Locate the cell with the specified text and output its [x, y] center coordinate. 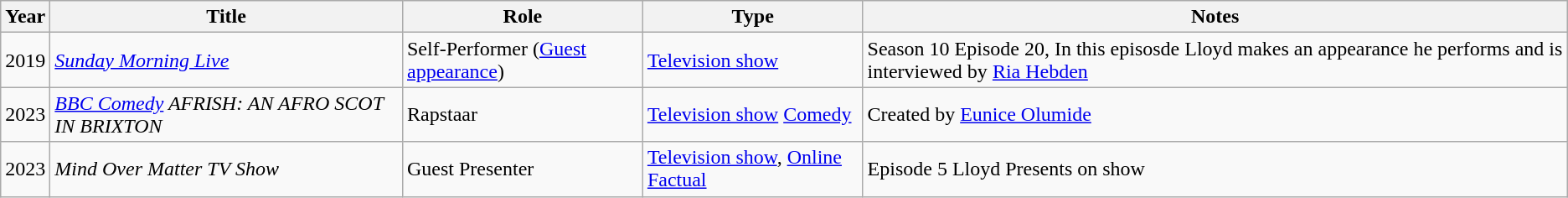
Mind Over Matter TV Show [226, 169]
Television show Comedy [752, 114]
Season 10 Episode 20, In this episosde Lloyd makes an appearance he performs and is interviewed by Ria Hebden [1215, 60]
Sunday Morning Live [226, 60]
Type [752, 17]
Title [226, 17]
Rapstaar [523, 114]
Guest Presenter [523, 169]
Role [523, 17]
Notes [1215, 17]
Television show, Online Factual [752, 169]
Television show [752, 60]
Self-Performer (Guest appearance) [523, 60]
2019 [25, 60]
BBC Comedy AFRISH: AN AFRO SCOT IN BRIXTON [226, 114]
Episode 5 Lloyd Presents on show [1215, 169]
Year [25, 17]
Created by Eunice Olumide [1215, 114]
